Determine the (x, y) coordinate at the center of the cell enclosing the given text.  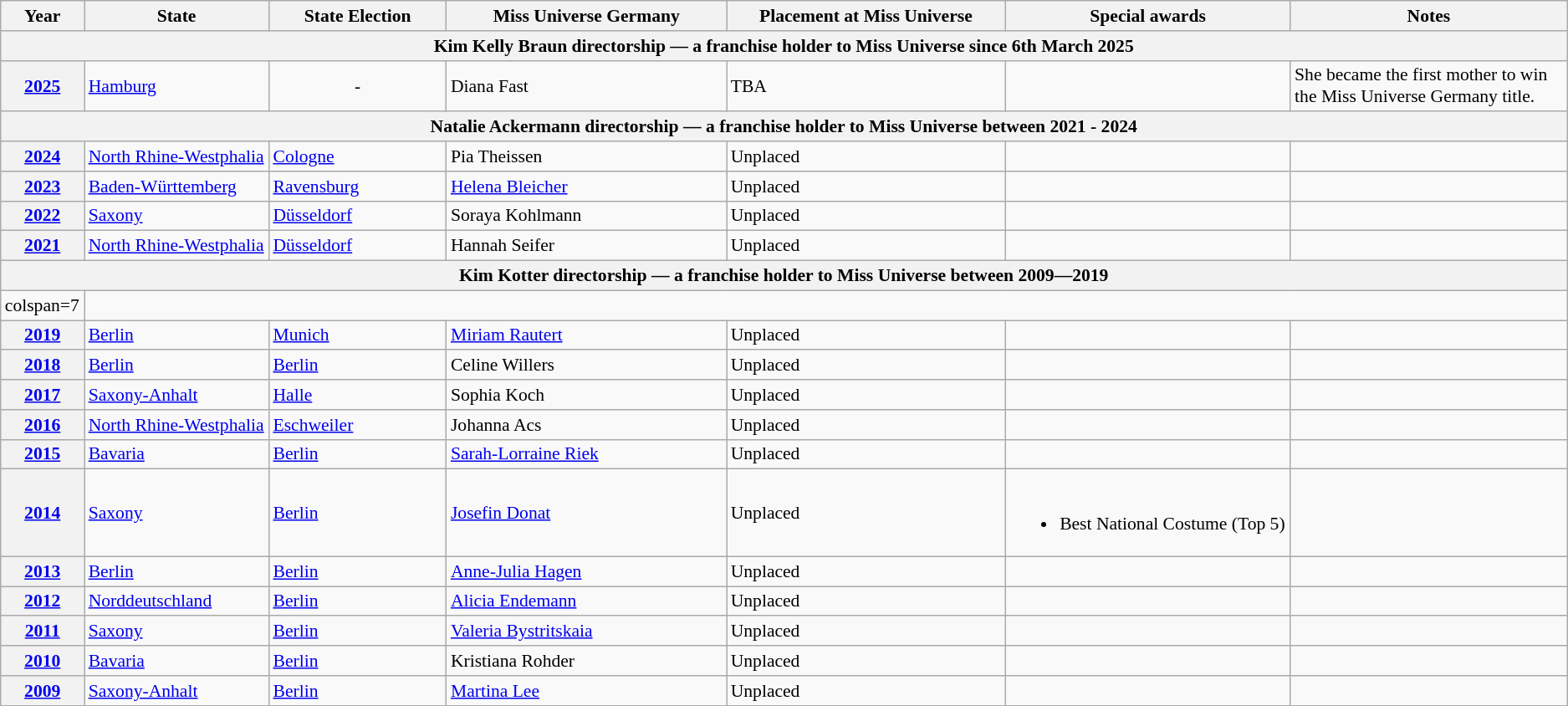
Pia Theissen (587, 156)
2022 (43, 216)
colspan=7 (43, 305)
2010 (43, 661)
Diana Fast (587, 85)
2025 (43, 85)
Miss Universe Germany (587, 16)
2023 (43, 187)
State Election (357, 16)
Valeria Bystritskaia (587, 632)
- (357, 85)
Halle (357, 395)
Johanna Acs (587, 425)
Year (43, 16)
Soraya Kohlmann (587, 216)
Cologne (357, 156)
Sophia Koch (587, 395)
Munich (357, 335)
2012 (43, 601)
2014 (43, 513)
Eschweiler (357, 425)
Miriam Rautert (587, 335)
Special awards (1147, 16)
2024 (43, 156)
Kristiana Rohder (587, 661)
2019 (43, 335)
Hamburg (177, 85)
Alicia Endemann (587, 601)
Ravensburg (357, 187)
2015 (43, 454)
Kim Kotter directorship — a franchise holder to Miss Universe between 2009―2019 (784, 276)
2021 (43, 246)
Placement at Miss Universe (866, 16)
Celine Willers (587, 366)
Martina Lee (587, 691)
Baden-Württemberg (177, 187)
2009 (43, 691)
2018 (43, 366)
2011 (43, 632)
Natalie Ackermann directorship — a franchise holder to Miss Universe between 2021 - 2024 (784, 127)
2013 (43, 571)
State (177, 16)
2017 (43, 395)
Norddeutschland (177, 601)
2016 (43, 425)
Josefin Donat (587, 513)
Best National Costume (Top 5) (1147, 513)
TBA (866, 85)
Anne-Julia Hagen (587, 571)
Hannah Seifer (587, 246)
She became the first mother to win the Miss Universe Germany title. (1428, 85)
Kim Kelly Braun directorship — a franchise holder to Miss Universe since 6th March 2025 (784, 46)
Notes (1428, 16)
Sarah-Lorraine Riek (587, 454)
Helena Bleicher (587, 187)
